Output the (X, Y) coordinate of the center of the cell containing the given text.  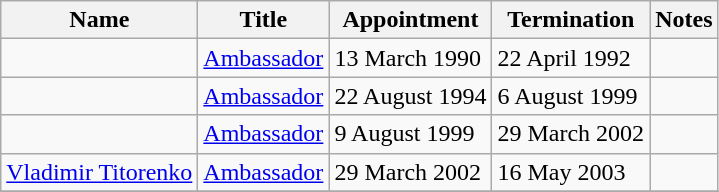
22 August 1994 (410, 96)
6 August 1999 (571, 96)
16 May 2003 (571, 172)
22 April 1992 (571, 58)
Appointment (410, 20)
9 August 1999 (410, 134)
Notes (684, 20)
13 March 1990 (410, 58)
Name (100, 20)
Vladimir Titorenko (100, 172)
Termination (571, 20)
Title (264, 20)
